Output the [X, Y] coordinate of the center of the cell containing the given text.  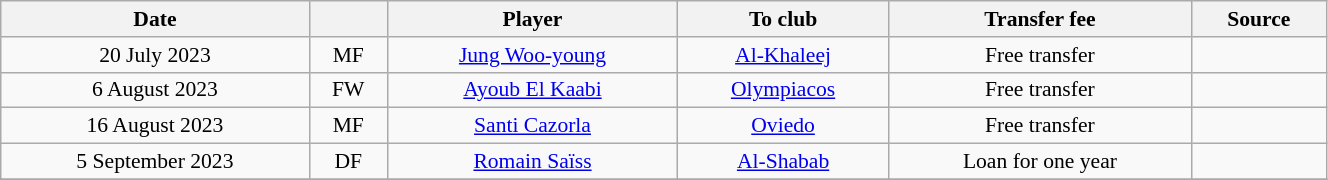
Loan for one year [1040, 162]
Transfer fee [1040, 19]
Date [155, 19]
Romain Saïss [532, 162]
Olympiacos [784, 90]
16 August 2023 [155, 126]
Jung Woo-young [532, 55]
Oviedo [784, 126]
Al-Khaleej [784, 55]
DF [348, 162]
Ayoub El Kaabi [532, 90]
6 August 2023 [155, 90]
20 July 2023 [155, 55]
Santi Cazorla [532, 126]
Source [1258, 19]
Player [532, 19]
To club [784, 19]
Al-Shabab [784, 162]
5 September 2023 [155, 162]
FW [348, 90]
